Search for the cell housing the specified text and yield its [x, y] center coordinate. 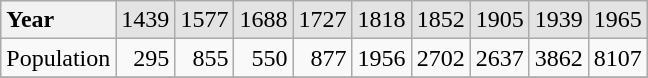
1905 [500, 20]
8107 [618, 58]
1939 [558, 20]
1852 [440, 20]
1577 [204, 20]
2637 [500, 58]
2702 [440, 58]
1818 [382, 20]
1965 [618, 20]
1439 [146, 20]
1688 [264, 20]
Year [58, 20]
1956 [382, 58]
3862 [558, 58]
Population [58, 58]
295 [146, 58]
877 [322, 58]
855 [204, 58]
1727 [322, 20]
550 [264, 58]
